Detect which cell encompasses the target text, then output its (x, y) center coordinate. 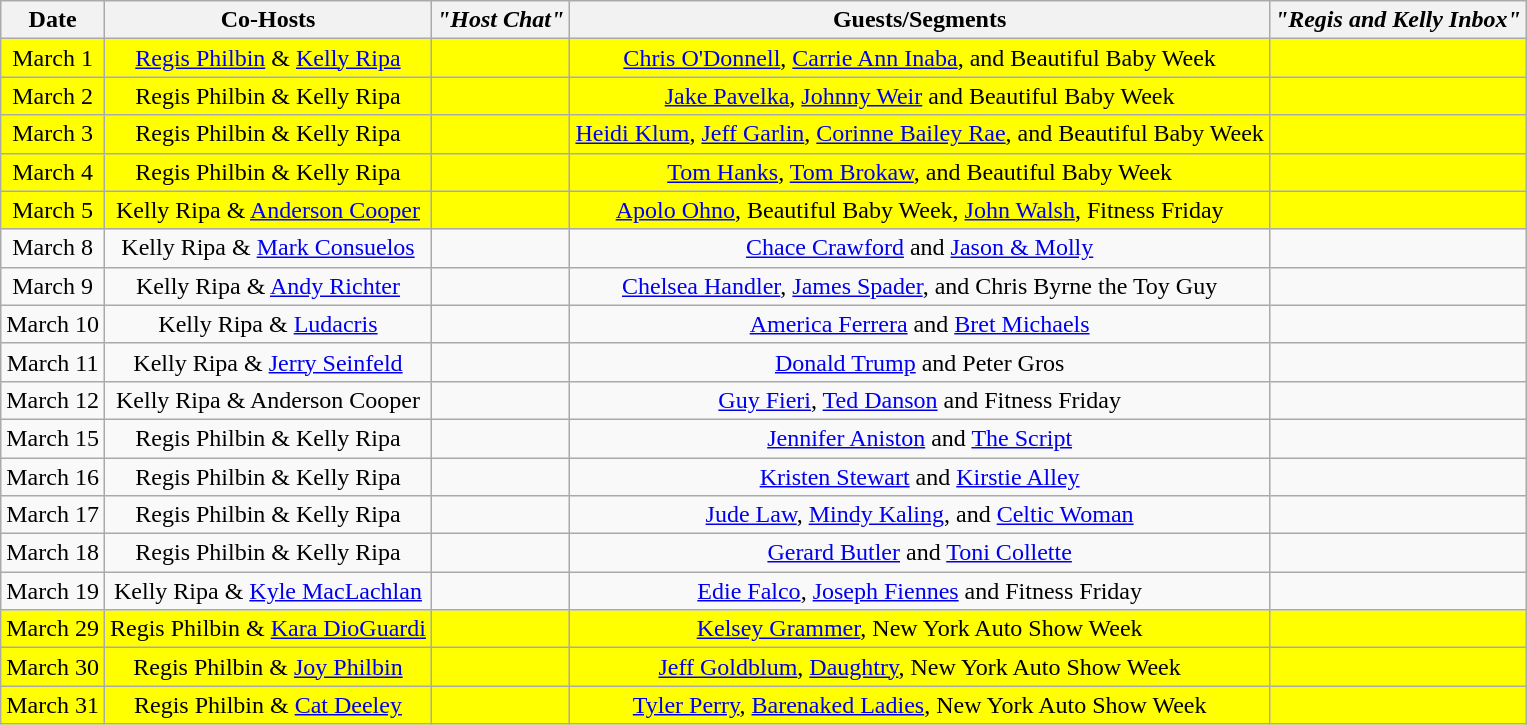
March 16 (53, 477)
Regis Philbin & Cat Deeley (268, 705)
March 3 (53, 134)
Regis Philbin & Kara DioGuardi (268, 629)
Heidi Klum, Jeff Garlin, Corinne Bailey Rae, and Beautiful Baby Week (920, 134)
March 29 (53, 629)
March 31 (53, 705)
March 15 (53, 438)
Regis Philbin & Joy Philbin (268, 667)
Tom Hanks, Tom Brokaw, and Beautiful Baby Week (920, 172)
Apolo Ohno, Beautiful Baby Week, John Walsh, Fitness Friday (920, 210)
March 30 (53, 667)
Jude Law, Mindy Kaling, and Celtic Woman (920, 515)
Kelly Ripa & Mark Consuelos (268, 248)
March 18 (53, 553)
March 11 (53, 362)
Guests/Segments (920, 20)
Tyler Perry, Barenaked Ladies, New York Auto Show Week (920, 705)
"Regis and Kelly Inbox" (1398, 20)
Date (53, 20)
March 9 (53, 286)
Co-Hosts (268, 20)
March 2 (53, 96)
Kristen Stewart and Kirstie Alley (920, 477)
Guy Fieri, Ted Danson and Fitness Friday (920, 400)
Chelsea Handler, James Spader, and Chris Byrne the Toy Guy (920, 286)
Kelly Ripa & Andy Richter (268, 286)
Chris O'Donnell, Carrie Ann Inaba, and Beautiful Baby Week (920, 58)
March 8 (53, 248)
March 4 (53, 172)
Donald Trump and Peter Gros (920, 362)
"Host Chat" (500, 20)
Jeff Goldblum, Daughtry, New York Auto Show Week (920, 667)
America Ferrera and Bret Michaels (920, 324)
Kelly Ripa & Kyle MacLachlan (268, 591)
March 19 (53, 591)
Jake Pavelka, Johnny Weir and Beautiful Baby Week (920, 96)
March 10 (53, 324)
Kelly Ripa & Jerry Seinfeld (268, 362)
March 1 (53, 58)
March 5 (53, 210)
Chace Crawford and Jason & Molly (920, 248)
Gerard Butler and Toni Collette (920, 553)
Kelly Ripa & Ludacris (268, 324)
March 17 (53, 515)
March 12 (53, 400)
Kelsey Grammer, New York Auto Show Week (920, 629)
Jennifer Aniston and The Script (920, 438)
Edie Falco, Joseph Fiennes and Fitness Friday (920, 591)
